Pinpoint the cell where the given text exists, returning its (x, y) midpoint coordinate. 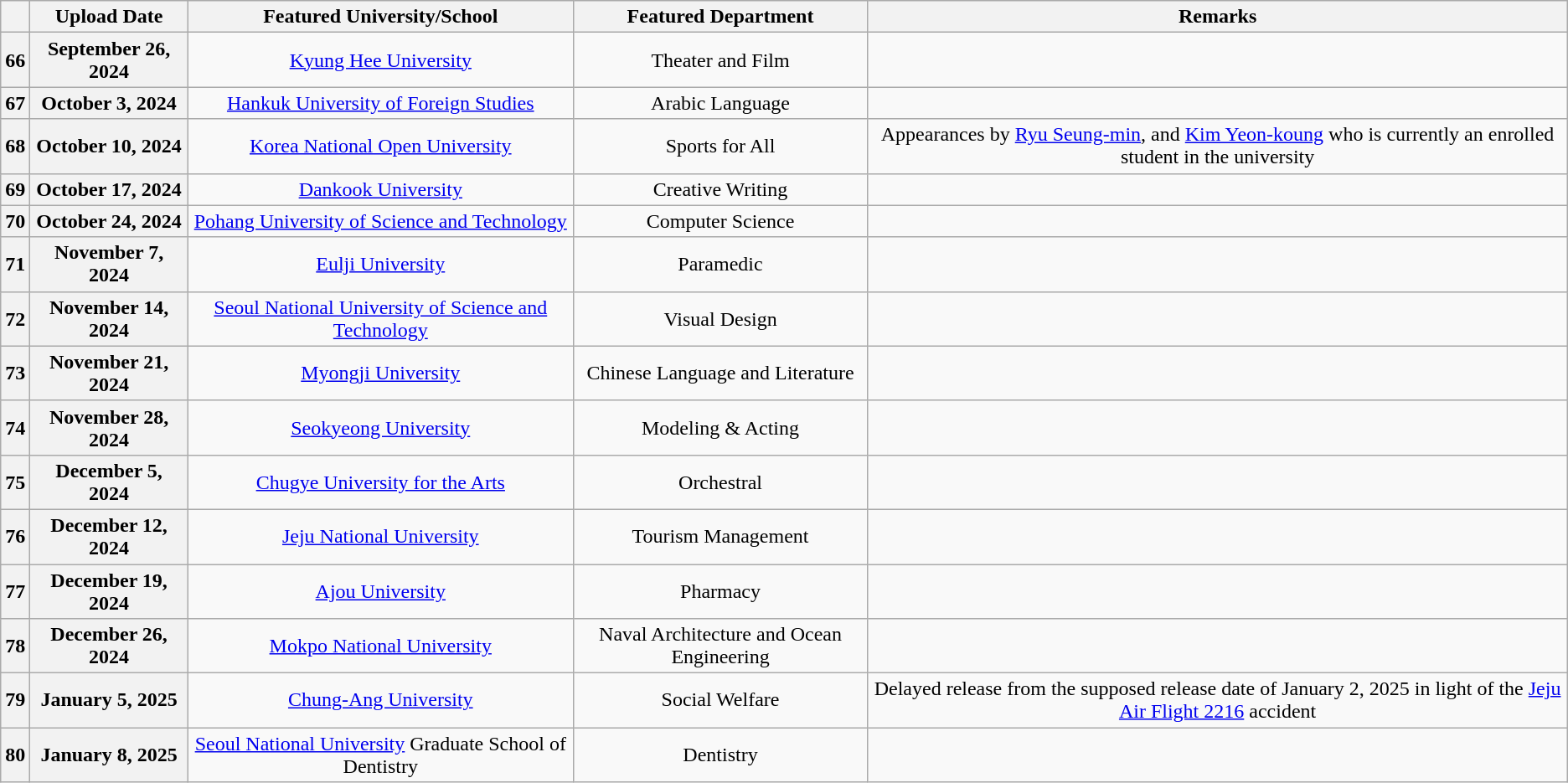
Appearances by Ryu Seung-min, and Kim Yeon-koung who is currently an enrolled student in the university (1218, 146)
Social Welfare (720, 700)
January 8, 2025 (109, 755)
Orchestral (720, 482)
Chugye University for the Arts (380, 482)
Naval Architecture and Ocean Engineering (720, 646)
71 (15, 265)
76 (15, 536)
70 (15, 221)
Jeju National University (380, 536)
Kyung Hee University (380, 60)
Chinese Language and Literature (720, 373)
Eulji University (380, 265)
Paramedic (720, 265)
Seoul National University Graduate School of Dentistry (380, 755)
Seokyeong University (380, 427)
Theater and Film (720, 60)
73 (15, 373)
October 17, 2024 (109, 189)
72 (15, 318)
Delayed release from the supposed release date of January 2, 2025 in light of the Jeju Air Flight 2216 accident (1218, 700)
Computer Science (720, 221)
Mokpo National University (380, 646)
75 (15, 482)
Modeling & Acting (720, 427)
Myongji University (380, 373)
Arabic Language (720, 103)
Featured Department (720, 17)
December 26, 2024 (109, 646)
December 19, 2024 (109, 591)
Visual Design (720, 318)
October 3, 2024 (109, 103)
80 (15, 755)
Remarks (1218, 17)
November 7, 2024 (109, 265)
Sports for All (720, 146)
November 14, 2024 (109, 318)
November 28, 2024 (109, 427)
69 (15, 189)
67 (15, 103)
Ajou University (380, 591)
Tourism Management (720, 536)
Upload Date (109, 17)
77 (15, 591)
Featured University/School (380, 17)
Pharmacy (720, 591)
October 24, 2024 (109, 221)
Korea National Open University (380, 146)
74 (15, 427)
January 5, 2025 (109, 700)
79 (15, 700)
December 5, 2024 (109, 482)
September 26, 2024 (109, 60)
November 21, 2024 (109, 373)
78 (15, 646)
66 (15, 60)
68 (15, 146)
Dankook University (380, 189)
October 10, 2024 (109, 146)
Pohang University of Science and Technology (380, 221)
Seoul National University of Science and Technology (380, 318)
Creative Writing (720, 189)
December 12, 2024 (109, 536)
Hankuk University of Foreign Studies (380, 103)
Chung-Ang University (380, 700)
Dentistry (720, 755)
